Return [X, Y] of the center of cell containing provided text 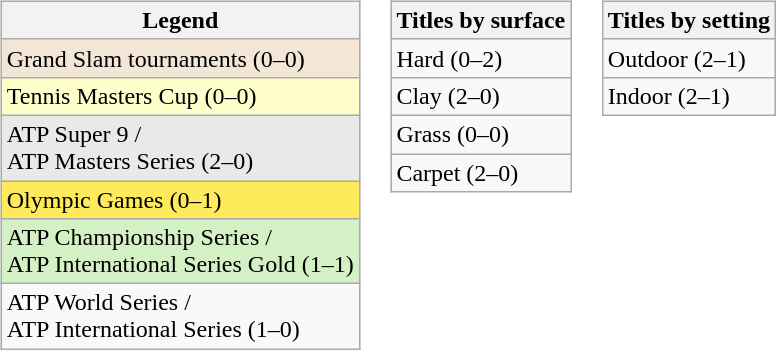
Grand Slam tournaments (0–0) [180, 58]
Olympic Games (0–1) [180, 199]
Outdoor (2–1) [688, 58]
ATP Championship Series /ATP International Series Gold (1–1) [180, 252]
Indoor (2–1) [688, 96]
Tennis Masters Cup (0–0) [180, 96]
Titles by setting [688, 20]
Titles by surface [481, 20]
Carpet (2–0) [481, 173]
ATP Super 9 /ATP Masters Series (2–0) [180, 148]
Clay (2–0) [481, 96]
Legend [180, 20]
ATP World Series /ATP International Series (1–0) [180, 316]
Grass (0–0) [481, 134]
Hard (0–2) [481, 58]
